Pinpoint the cell where the given text exists, returning its (x, y) midpoint coordinate. 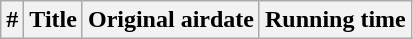
# (12, 20)
Running time (335, 20)
Original airdate (170, 20)
Title (54, 20)
